Search for the cell housing the specified text and yield its [X, Y] center coordinate. 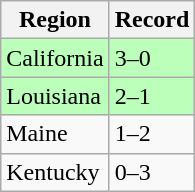
Kentucky [55, 172]
1–2 [152, 134]
Maine [55, 134]
2–1 [152, 96]
Region [55, 20]
0–3 [152, 172]
California [55, 58]
Record [152, 20]
3–0 [152, 58]
Louisiana [55, 96]
